Find where the given text appears and provide that cell's center as [X, Y] coordinate. 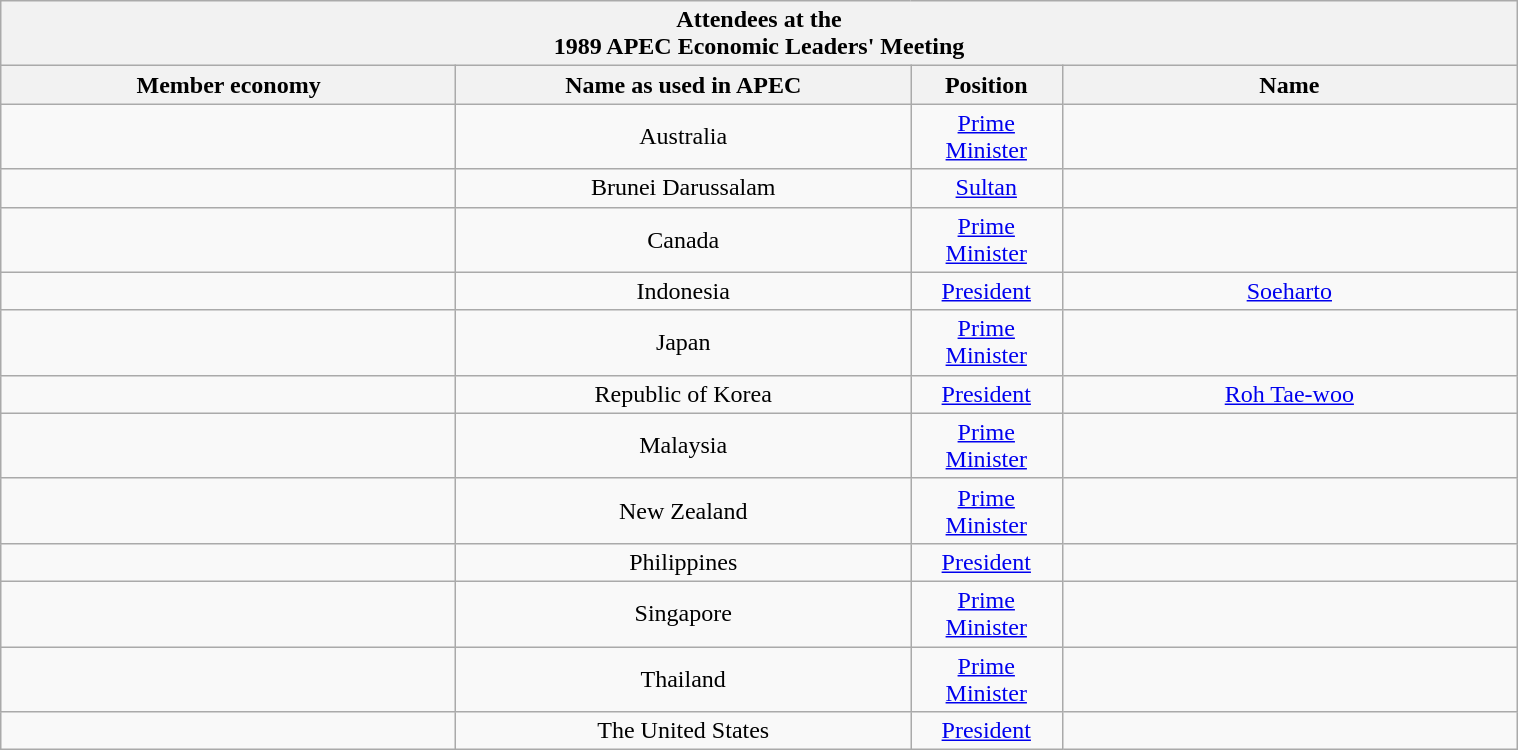
Canada [684, 240]
Republic of Korea [684, 394]
Japan [684, 342]
Roh Tae-woo [1290, 394]
Indonesia [684, 291]
Position [986, 85]
Member economy [228, 85]
Australia [684, 136]
Attendees at the1989 APEC Economic Leaders' Meeting [758, 34]
Malaysia [684, 446]
The United States [684, 731]
New Zealand [684, 510]
Soeharto [1290, 291]
Philippines [684, 562]
Sultan [986, 188]
Singapore [684, 614]
Brunei Darussalam [684, 188]
Name [1290, 85]
Thailand [684, 678]
Name as used in APEC [684, 85]
